Locate the cell with the specified text and output its (X, Y) center coordinate. 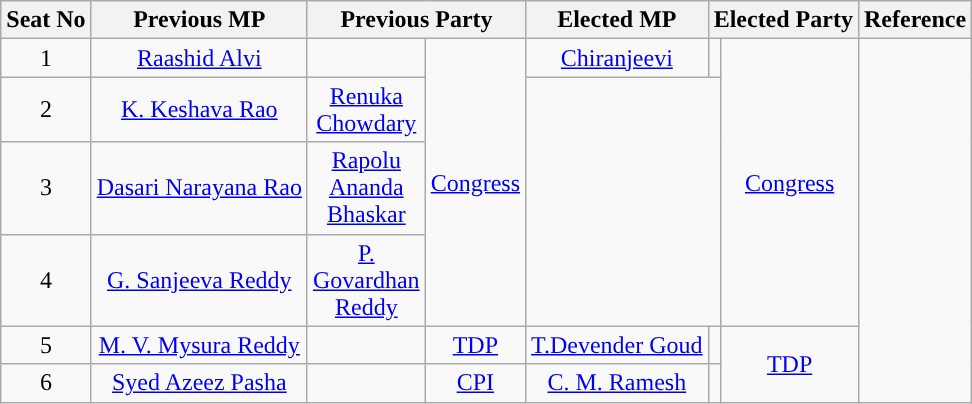
3 (46, 188)
2 (46, 110)
C. M. Ramesh (618, 383)
Renuka Chowdary (366, 110)
Raashid Alvi (199, 58)
M. V. Mysura Reddy (199, 345)
G. Sanjeeva Reddy (199, 280)
K. Keshava Rao (199, 110)
5 (46, 345)
P. Govardhan Reddy (366, 280)
6 (46, 383)
Seat No (46, 20)
Rapolu Ananda Bhaskar (366, 188)
Syed Azeez Pasha (199, 383)
CPI (475, 383)
Dasari Narayana Rao (199, 188)
Chiranjeevi (618, 58)
Reference (914, 20)
Previous Party (416, 20)
Previous MP (199, 20)
1 (46, 58)
Elected MP (618, 20)
4 (46, 280)
Elected Party (783, 20)
T.Devender Goud (618, 345)
